Search for the cell housing the specified text and yield its [x, y] center coordinate. 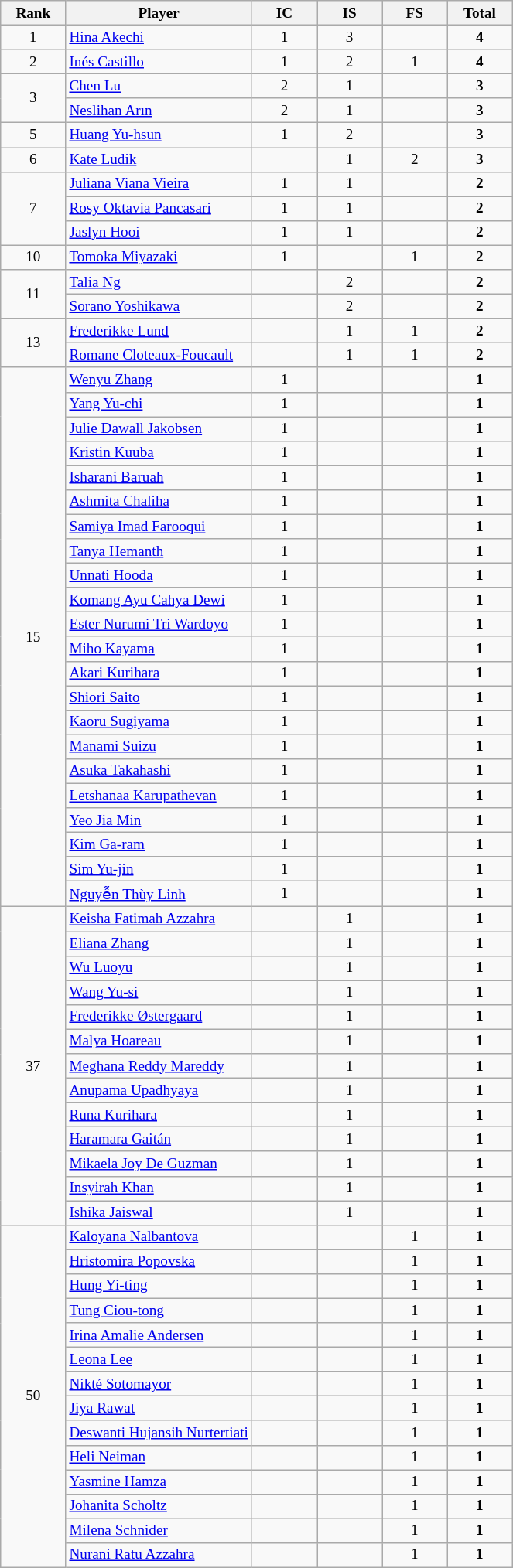
Tung Ciou-tong [159, 1311]
Isharani Baruah [159, 478]
Wu Luoyu [159, 968]
Yasmine Hamza [159, 1481]
Haramara Gaitán [159, 1140]
Total [480, 13]
Wang Yu-si [159, 993]
15 [33, 637]
Johanita Scholtz [159, 1506]
Miho Kayama [159, 649]
Frederikke Lund [159, 331]
Julie Dawall Jakobsen [159, 428]
IS [350, 13]
Tanya Hemanth [159, 551]
Kate Ludik [159, 159]
Hina Akechi [159, 37]
Kaloyana Nalbantova [159, 1237]
IC [284, 13]
Keisha Fatimah Azzahra [159, 919]
10 [33, 257]
Frederikke Østergaard [159, 1017]
Samiya Imad Farooqui [159, 527]
37 [33, 1065]
Jiya Rawat [159, 1409]
50 [33, 1396]
Irina Amalie Andersen [159, 1335]
Mikaela Joy De Guzman [159, 1164]
Sorano Yoshikawa [159, 306]
Unnati Hooda [159, 575]
Nikté Sotomayor [159, 1384]
Asuka Takahashi [159, 771]
Rosy Oktavia Pancasari [159, 209]
Inés Castillo [159, 62]
FS [415, 13]
6 [33, 159]
Shiori Saito [159, 697]
Yang Yu-chi [159, 404]
Player [159, 13]
Runa Kurihara [159, 1115]
Deswanti Hujansih Nurtertiati [159, 1433]
Chen Lu [159, 86]
Eliana Zhang [159, 943]
Neslihan Arın [159, 111]
Leona Lee [159, 1359]
Rank [33, 13]
11 [33, 294]
Tomoka Miyazaki [159, 257]
Meghana Reddy Mareddy [159, 1066]
Kaoru Sugiyama [159, 722]
13 [33, 343]
Nurani Ratu Azzahra [159, 1555]
Ester Nurumi Tri Wardoyo [159, 625]
Nguyễn Thùy Linh [159, 894]
Hung Yi-ting [159, 1286]
Ashmita Chaliha [159, 502]
Manami Suizu [159, 747]
Yeo Jia Min [159, 820]
Insyirah Khan [159, 1188]
Hristomira Popovska [159, 1262]
Komang Ayu Cahya Dewi [159, 600]
Huang Yu-hsun [159, 135]
Kristin Kuuba [159, 453]
Juliana Viana Vieira [159, 184]
7 [33, 209]
Anupama Upadhyaya [159, 1090]
Letshanaa Karupathevan [159, 796]
Milena Schnider [159, 1531]
Jaslyn Hooi [159, 233]
Akari Kurihara [159, 673]
Sim Yu-jin [159, 869]
Malya Hoareau [159, 1041]
Kim Ga-ram [159, 844]
Wenyu Zhang [159, 380]
Ishika Jaiswal [159, 1212]
Talia Ng [159, 282]
5 [33, 135]
Romane Cloteaux-Foucault [159, 356]
Heli Neiman [159, 1457]
